Output the [X, Y] coordinate of the center of the cell containing the given text.  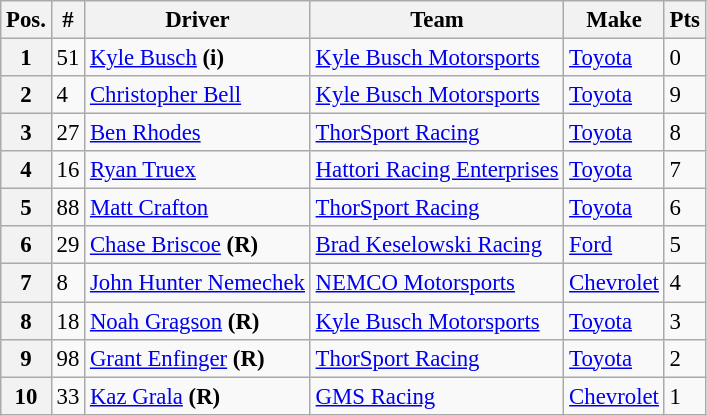
98 [68, 358]
Ben Rhodes [198, 133]
Team [437, 20]
Grant Enfinger (R) [198, 358]
Ryan Truex [198, 170]
88 [68, 208]
51 [68, 58]
NEMCO Motorsports [437, 283]
Christopher Bell [198, 95]
Matt Crafton [198, 208]
Kyle Busch (i) [198, 58]
# [68, 20]
Ford [614, 245]
18 [68, 321]
33 [68, 396]
Hattori Racing Enterprises [437, 170]
Pts [684, 20]
29 [68, 245]
10 [26, 396]
Brad Keselowski Racing [437, 245]
Pos. [26, 20]
John Hunter Nemechek [198, 283]
16 [68, 170]
GMS Racing [437, 396]
27 [68, 133]
0 [684, 58]
Noah Gragson (R) [198, 321]
Kaz Grala (R) [198, 396]
Make [614, 20]
Driver [198, 20]
Chase Briscoe (R) [198, 245]
